Find where the given text appears and provide that cell's center as (x, y) coordinate. 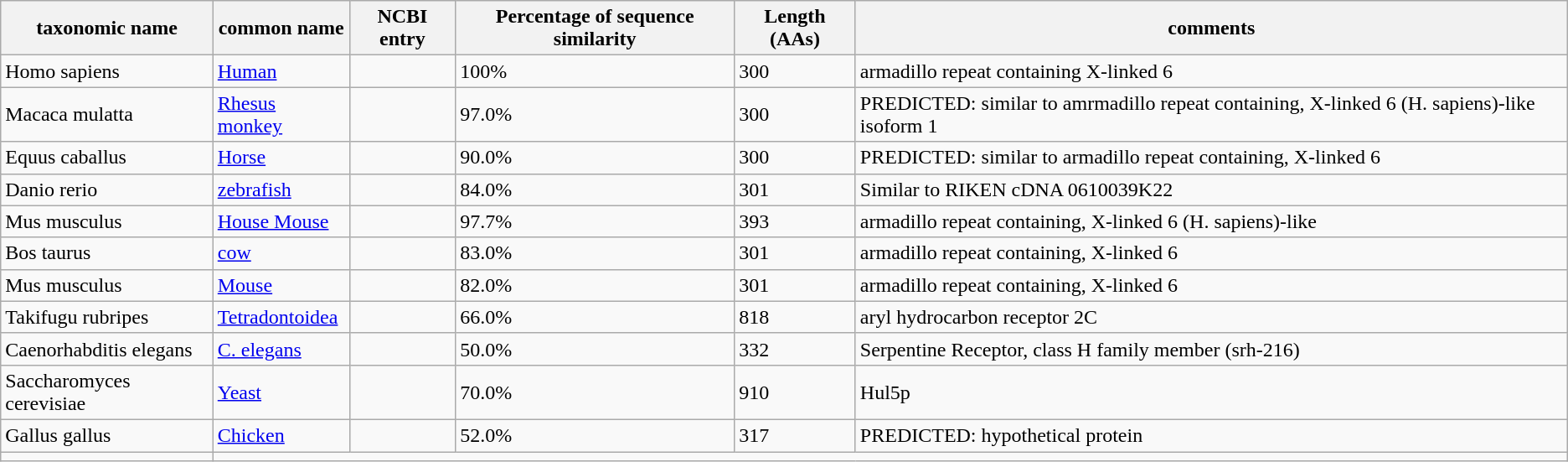
NCBI entry (402, 29)
PREDICTED: similar to armadillo repeat containing, X-linked 6 (1211, 158)
97.7% (595, 221)
Takifugu rubripes (107, 317)
cow (281, 253)
Gallus gallus (107, 435)
Yeast (281, 392)
PREDICTED: hypothetical protein (1211, 435)
Serpentine Receptor, class H family member (srh-216) (1211, 349)
common name (281, 29)
Saccharomyces cerevisiae (107, 392)
818 (796, 317)
Length (AAs) (796, 29)
332 (796, 349)
Hul5p (1211, 392)
armadillo repeat containing X-linked 6 (1211, 71)
317 (796, 435)
Equus caballus (107, 158)
aryl hydrocarbon receptor 2C (1211, 317)
50.0% (595, 349)
70.0% (595, 392)
82.0% (595, 285)
Mouse (281, 285)
Chicken (281, 435)
100% (595, 71)
House Mouse (281, 221)
Danio rerio (107, 189)
52.0% (595, 435)
83.0% (595, 253)
910 (796, 392)
66.0% (595, 317)
Caenorhabditis elegans (107, 349)
Bos taurus (107, 253)
393 (796, 221)
Percentage of sequence similarity (595, 29)
comments (1211, 29)
Similar to RIKEN cDNA 0610039K22 (1211, 189)
Rhesus monkey (281, 114)
zebrafish (281, 189)
C. elegans (281, 349)
taxonomic name (107, 29)
90.0% (595, 158)
Macaca mulatta (107, 114)
Horse (281, 158)
armadillo repeat containing, X-linked 6 (H. sapiens)-like (1211, 221)
PREDICTED: similar to amrmadillo repeat containing, X-linked 6 (H. sapiens)-like isoform 1 (1211, 114)
84.0% (595, 189)
Human (281, 71)
Tetradontoidea (281, 317)
Homo sapiens (107, 71)
97.0% (595, 114)
